For the text-containing cell, return its midpoint in (X, Y) coordinate format. 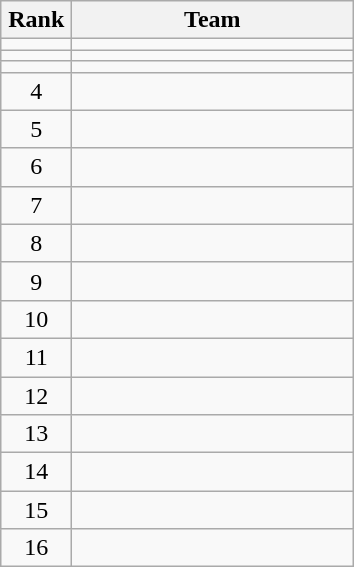
12 (36, 395)
10 (36, 319)
13 (36, 434)
5 (36, 129)
9 (36, 281)
4 (36, 91)
8 (36, 243)
14 (36, 472)
11 (36, 357)
Rank (36, 20)
7 (36, 205)
Team (212, 20)
16 (36, 548)
6 (36, 167)
15 (36, 510)
